Return the [X, Y] coordinate for the center point of the cell that contains the specified text.  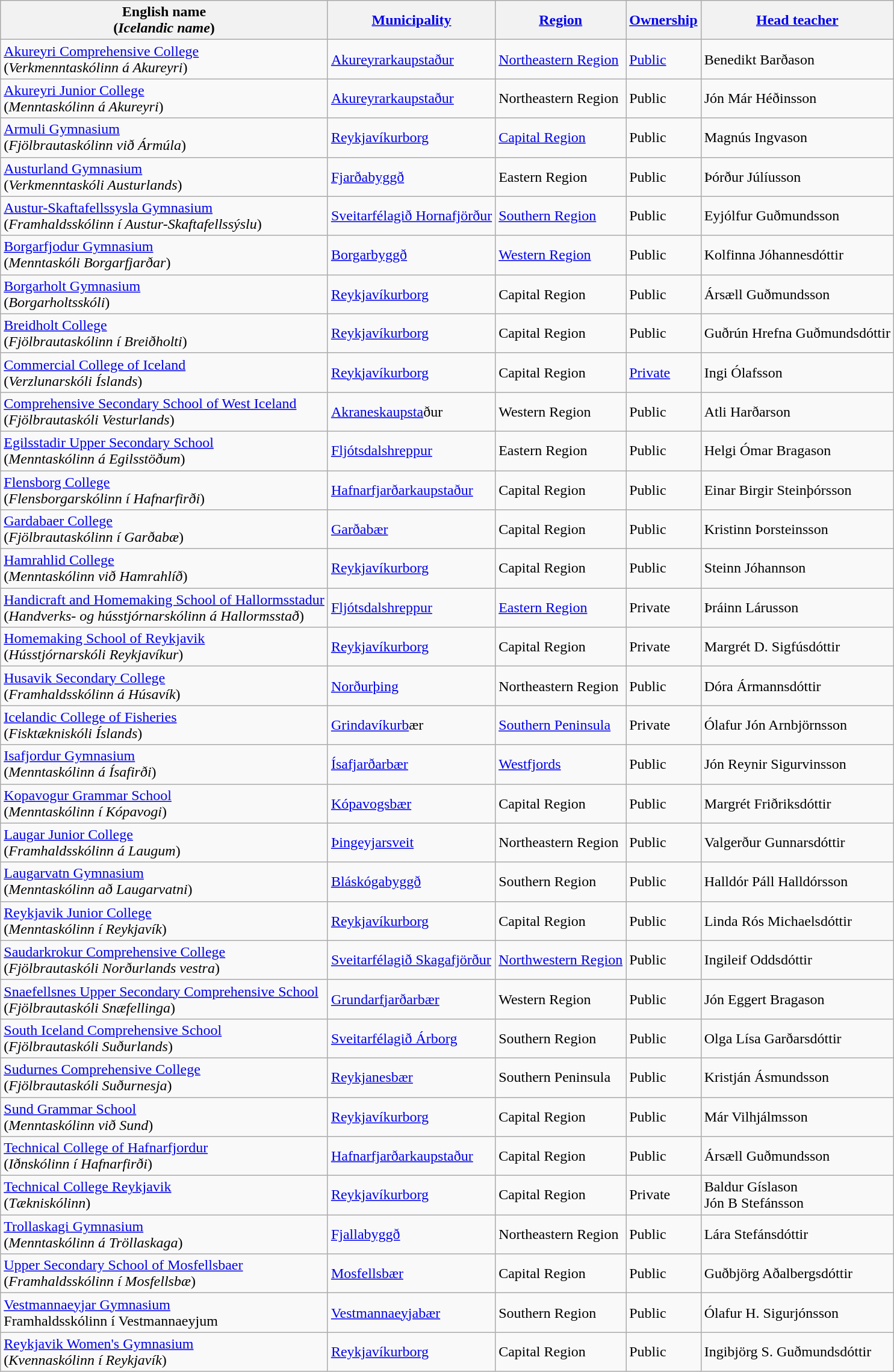
Halldór Páll Halldórsson [797, 881]
Homemaking School of Reykjavik(Hússtjórnarskóli Reykjavíkur) [164, 647]
Kopavogur Grammar School(Menntaskólinn í Kópavogi) [164, 803]
Akraneskaupstaður [411, 412]
Borgarholt Gymnasium(Borgarholtsskóli) [164, 294]
Baldur GíslasonJón B Stefánsson [797, 1196]
Reykjavik Junior College(Menntaskólinn í Reykjavík) [164, 921]
Austurland Gymnasium(Verkmenntaskóli Austurlands) [164, 177]
Reykjanesbær [411, 1078]
Sudurnes Comprehensive College(Fjölbrautaskóli Suðurnesja) [164, 1078]
Sund Grammar School(Menntaskólinn við Sund) [164, 1116]
Ingi Ólafsson [797, 372]
Ownership [663, 20]
Guðbjörg Aðalbergsdóttir [797, 1274]
Sveitarfélagið Árborg [411, 1038]
Reykjavik Women's Gymnasium(Kvennaskólinn í Reykjavík) [164, 1352]
Laugar Junior College(Framhaldsskólinn á Laugum) [164, 843]
Breidholt College(Fjölbrautaskólinn í Breiðholti) [164, 334]
Saudarkrokur Comprehensive College(Fjölbrautaskóli Norðurlands vestra) [164, 960]
Þingeyjarsveit [411, 843]
Valgerður Gunnarsdóttir [797, 843]
Municipality [411, 20]
Mosfellsbær [411, 1274]
Garðabær [411, 530]
Upper Secondary School of Mosfellsbaer(Framhaldsskólinn í Mosfellsbæ) [164, 1274]
Þráinn Lárusson [797, 608]
Isafjordur Gymnasium(Menntaskólinn á Ísafirði) [164, 765]
Jón Reynir Sigurvinsson [797, 765]
Akureyri Junior College(Menntaskólinn á Akureyri) [164, 99]
Norðurþing [411, 686]
Lára Stefánsdóttir [797, 1234]
Benedikt Barðason [797, 59]
Ólafur H. Sigurjónsson [797, 1312]
Commercial College of Iceland(Verzlunarskóli Íslands) [164, 372]
Eyjólfur Guðmundsson [797, 216]
Kristinn Þorsteinsson [797, 530]
Bláskógabyggð [411, 881]
Gardabaer College(Fjölbrautaskólinn í Garðabæ) [164, 530]
Technical College of Hafnarfjordur(Iðnskólinn í Hafnarfirði) [164, 1156]
Flensborg College(Flensborgarskólinn í Hafnarfirði) [164, 490]
Fjarðabyggð [411, 177]
Husavik Secondary College(Framhaldsskólinn á Húsavík) [164, 686]
Helgi Ómar Bragason [797, 450]
Atli Harðarson [797, 412]
Hamrahlid College(Menntaskólinn við Hamrahlíð) [164, 568]
Þórður Júlíusson [797, 177]
Dóra Ármannsdóttir [797, 686]
Grindavíkurbær [411, 725]
Austur-Skaftafellssysla Gymnasium(Framhaldsskólinn í Austur-Skaftafellssýslu) [164, 216]
Jón Már Héðinsson [797, 99]
Már Vilhjálmsson [797, 1116]
Ísafjarðarbær [411, 765]
Borgarbyggð [411, 255]
Olga Lísa Garðarsdóttir [797, 1038]
Head teacher [797, 20]
Steinn Jóhannson [797, 568]
Technical College Reykjavik(Tækniskólinn) [164, 1196]
Kolfinna Jóhannesdóttir [797, 255]
Armuli Gymnasium(Fjölbrautaskólinn við Ármúla) [164, 137]
Fjallabyggð [411, 1234]
Sveitarfélagið Hornafjörður [411, 216]
Margrét Friðriksdóttir [797, 803]
Northwestern Region [561, 960]
Grundarfjarðarbær [411, 999]
Region [561, 20]
Magnús Ingvason [797, 137]
English name(Icelandic name) [164, 20]
Kópavogsbær [411, 803]
Icelandic College of Fisheries(Fisktækniskóli Íslands) [164, 725]
Ólafur Jón Arnbjörnsson [797, 725]
Snaefellsnes Upper Secondary Comprehensive School(Fjölbrautaskóli Snæfellinga) [164, 999]
Linda Rós Michaelsdóttir [797, 921]
Vestmannaeyjar GymnasiumFramhaldsskólinn í Vestmannaeyjum [164, 1312]
Laugarvatn Gymnasium(Menntaskólinn að Laugarvatni) [164, 881]
Margrét D. Sigfúsdóttir [797, 647]
Handicraft and Homemaking School of Hallormsstadur(Handverks- og hússtjórnarskólinn á Hallormsstað) [164, 608]
South Iceland Comprehensive School(Fjölbrautaskóli Suðurlands) [164, 1038]
Egilsstadir Upper Secondary School(Menntaskólinn á Egilsstöðum) [164, 450]
Sveitarfélagið Skagafjörður [411, 960]
Borgarfjodur Gymnasium(Menntaskóli Borgarfjarðar) [164, 255]
Comprehensive Secondary School of West Iceland(Fjölbrautaskóli Vesturlands) [164, 412]
Akureyri Comprehensive College(Verkmenntaskólinn á Akureyri) [164, 59]
Jón Eggert Bragason [797, 999]
Ingibjörg S. Guðmundsdóttir [797, 1352]
Kristján Ásmundsson [797, 1078]
Trollaskagi Gymnasium(Menntaskólinn á Tröllaskaga) [164, 1234]
Vestmannaeyjabær [411, 1312]
Ingileif Oddsdóttir [797, 960]
Westfjords [561, 765]
Einar Birgir Steinþórsson [797, 490]
Guðrún Hrefna Guðmundsdóttir [797, 334]
